Provide the (x, y) coordinate of the cell's center where the given text is located.  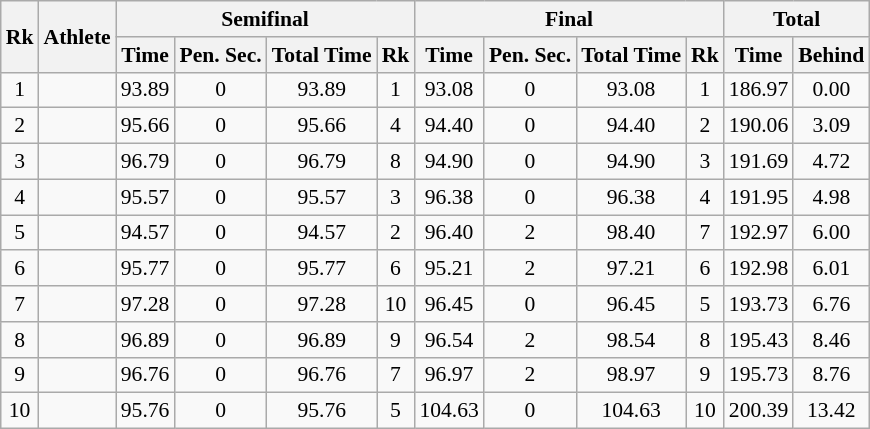
4.72 (831, 162)
4.98 (831, 197)
98.40 (631, 233)
96.40 (448, 233)
8.46 (831, 340)
6.76 (831, 304)
Final (568, 19)
186.97 (758, 90)
0.00 (831, 90)
193.73 (758, 304)
Semifinal (266, 19)
96.54 (448, 340)
Athlete (76, 36)
97.21 (631, 269)
6.01 (831, 269)
195.73 (758, 375)
191.95 (758, 197)
96.97 (448, 375)
13.42 (831, 411)
190.06 (758, 126)
Total (797, 19)
8.76 (831, 375)
6.00 (831, 233)
98.97 (631, 375)
98.54 (631, 340)
200.39 (758, 411)
95.21 (448, 269)
192.98 (758, 269)
3.09 (831, 126)
192.97 (758, 233)
Behind (831, 55)
191.69 (758, 162)
195.43 (758, 340)
